Return the [x, y] coordinate for the center point of the cell that contains the specified text.  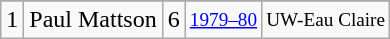
1 [12, 20]
6 [174, 20]
Paul Mattson [93, 20]
1979–80 [223, 20]
UW-Eau Claire [326, 20]
